Extract the [X, Y] coordinate from the center of the cell holding the provided text.  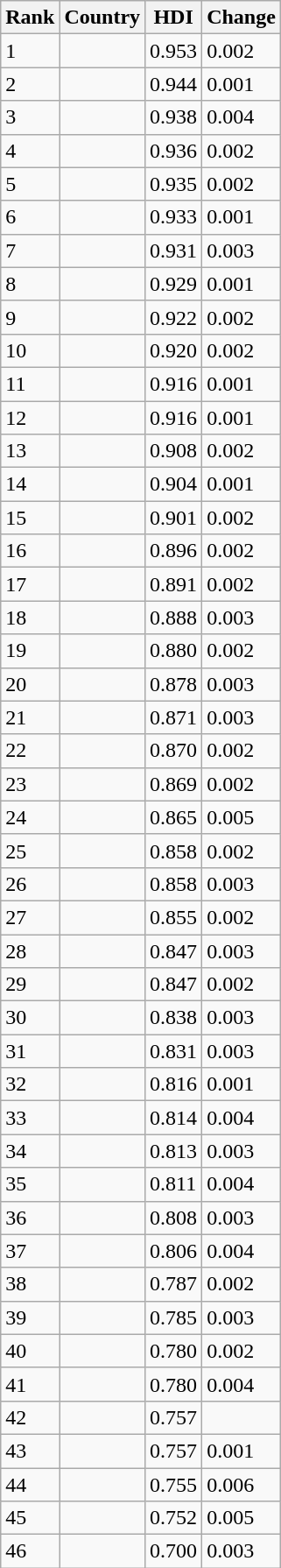
42 [30, 1417]
8 [30, 284]
3 [30, 117]
25 [30, 851]
37 [30, 1251]
0.908 [173, 451]
0.816 [173, 1084]
0.006 [242, 1485]
Country [102, 18]
0.755 [173, 1485]
12 [30, 418]
43 [30, 1451]
0.944 [173, 84]
0.814 [173, 1118]
0.855 [173, 917]
34 [30, 1151]
10 [30, 350]
0.904 [173, 484]
2 [30, 84]
39 [30, 1317]
33 [30, 1118]
0.896 [173, 551]
0.888 [173, 618]
9 [30, 317]
0.880 [173, 651]
0.920 [173, 350]
0.808 [173, 1218]
32 [30, 1084]
14 [30, 484]
16 [30, 551]
0.901 [173, 518]
31 [30, 1051]
44 [30, 1485]
0.787 [173, 1284]
24 [30, 817]
0.878 [173, 684]
30 [30, 1018]
Change [242, 18]
0.700 [173, 1551]
0.865 [173, 817]
0.752 [173, 1518]
0.806 [173, 1251]
29 [30, 985]
0.953 [173, 51]
27 [30, 917]
26 [30, 884]
0.869 [173, 784]
18 [30, 618]
0.938 [173, 117]
11 [30, 384]
0.831 [173, 1051]
35 [30, 1184]
21 [30, 717]
0.891 [173, 584]
36 [30, 1218]
0.929 [173, 284]
0.870 [173, 751]
28 [30, 950]
23 [30, 784]
13 [30, 451]
41 [30, 1384]
0.811 [173, 1184]
Rank [30, 18]
46 [30, 1551]
0.813 [173, 1151]
0.931 [173, 251]
0.785 [173, 1317]
22 [30, 751]
19 [30, 651]
38 [30, 1284]
5 [30, 184]
0.871 [173, 717]
15 [30, 518]
17 [30, 584]
0.935 [173, 184]
6 [30, 217]
0.933 [173, 217]
4 [30, 151]
40 [30, 1351]
1 [30, 51]
45 [30, 1518]
7 [30, 251]
0.936 [173, 151]
0.838 [173, 1018]
HDI [173, 18]
0.922 [173, 317]
20 [30, 684]
